Locate the cell with the specified text and output its (x, y) center coordinate. 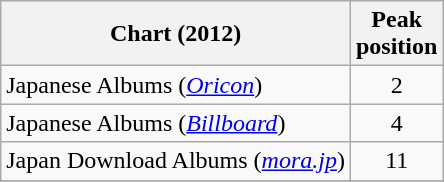
11 (396, 161)
4 (396, 123)
Japanese Albums (Billboard) (176, 123)
Japan Download Albums (mora.jp) (176, 161)
Peakposition (396, 34)
2 (396, 85)
Chart (2012) (176, 34)
Japanese Albums (Oricon) (176, 85)
